Capture the cell that displays the provided text and extract its (x, y) central coordinate. 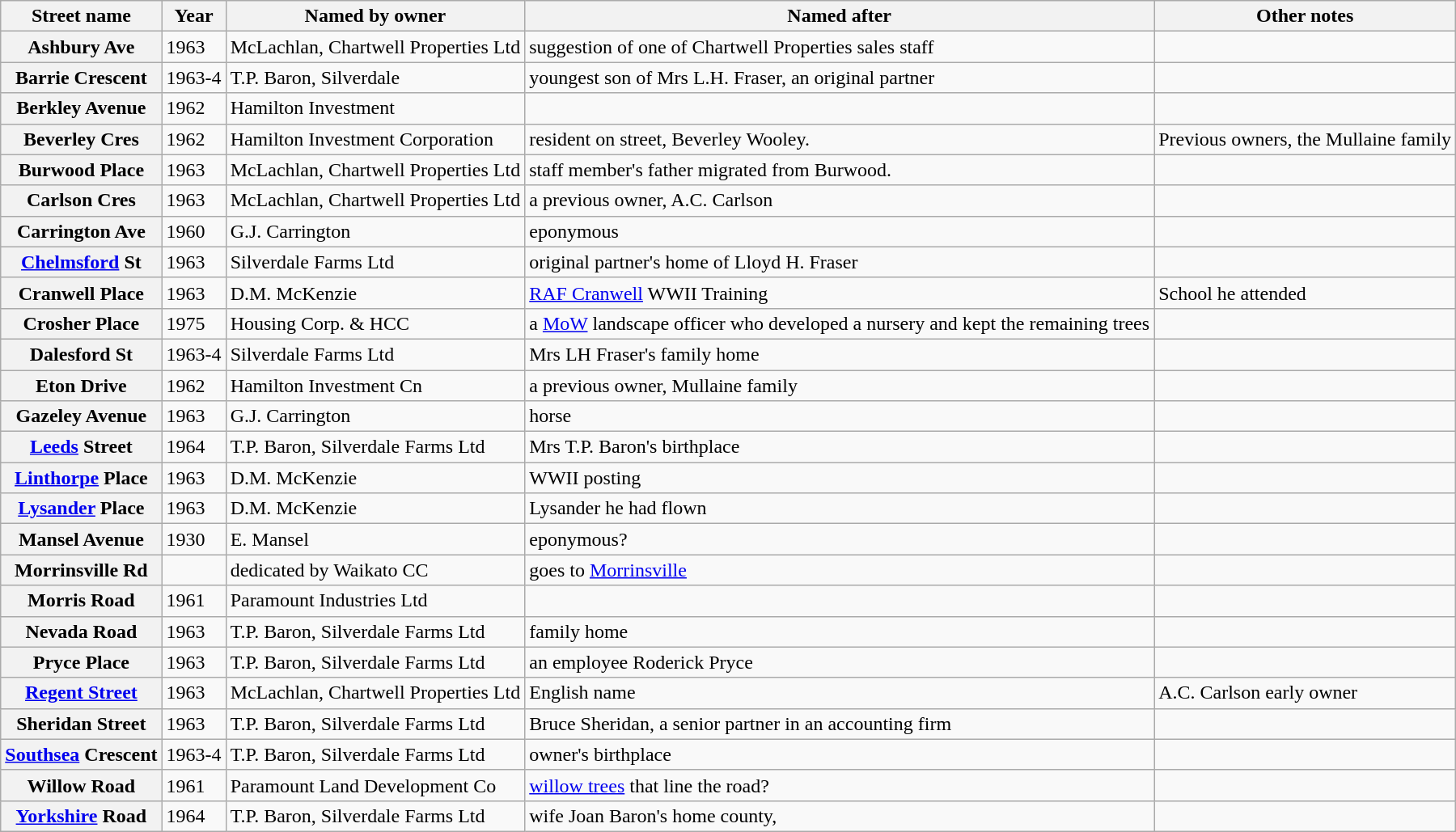
youngest son of Mrs L.H. Fraser, an original partner (840, 78)
Other notes (1306, 16)
Barrie Crescent (81, 78)
Carlson Cres (81, 201)
owner's birthplace (840, 754)
Paramount Land Development Co (375, 785)
Named after (840, 16)
eponymous? (840, 539)
Year (194, 16)
WWII posting (840, 478)
Nevada Road (81, 631)
Bruce Sheridan, a senior partner in an accounting firm (840, 724)
1930 (194, 539)
Eton Drive (81, 386)
Paramount Industries Ltd (375, 601)
Street name (81, 16)
A.C. Carlson early owner (1306, 693)
eponymous (840, 231)
willow trees that line the road? (840, 785)
1960 (194, 231)
Southsea Crescent (81, 754)
E. Mansel (375, 539)
Burwood Place (81, 170)
T.P. Baron, Silverdale (375, 78)
Mansel Avenue (81, 539)
School he attended (1306, 293)
Cranwell Place (81, 293)
suggestion of one of Chartwell Properties sales staff (840, 47)
a MoW landscape officer who developed a nursery and kept the remaining trees (840, 323)
Morris Road (81, 601)
Yorkshire Road (81, 816)
Lysander Place (81, 509)
Leeds Street (81, 447)
Carrington Ave (81, 231)
Hamilton Investment Cn (375, 386)
Berkley Avenue (81, 108)
1975 (194, 323)
RAF Cranwell WWII Training (840, 293)
resident on street, Beverley Wooley. (840, 139)
Hamilton Investment Corporation (375, 139)
Previous owners, the Mullaine family (1306, 139)
Housing Corp. & HCC (375, 323)
Mrs T.P. Baron's birthplace (840, 447)
a previous owner, Mullaine family (840, 386)
Chelmsford St (81, 262)
Ashbury Ave (81, 47)
Crosher Place (81, 323)
Named by owner (375, 16)
dedicated by Waikato CC (375, 570)
staff member's father migrated from Burwood. (840, 170)
Dalesford St (81, 354)
Beverley Cres (81, 139)
Mrs LH Fraser's family home (840, 354)
Lysander he had flown (840, 509)
Pryce Place (81, 662)
Morrinsville Rd (81, 570)
goes to Morrinsville (840, 570)
wife Joan Baron's home county, (840, 816)
Willow Road (81, 785)
Gazeley Avenue (81, 416)
Regent Street (81, 693)
family home (840, 631)
Hamilton Investment (375, 108)
Sheridan Street (81, 724)
original partner's home of Lloyd H. Fraser (840, 262)
horse (840, 416)
English name (840, 693)
Linthorpe Place (81, 478)
a previous owner, A.C. Carlson (840, 201)
an employee Roderick Pryce (840, 662)
